Return the [x, y] coordinate for the center point of the cell that contains the specified text.  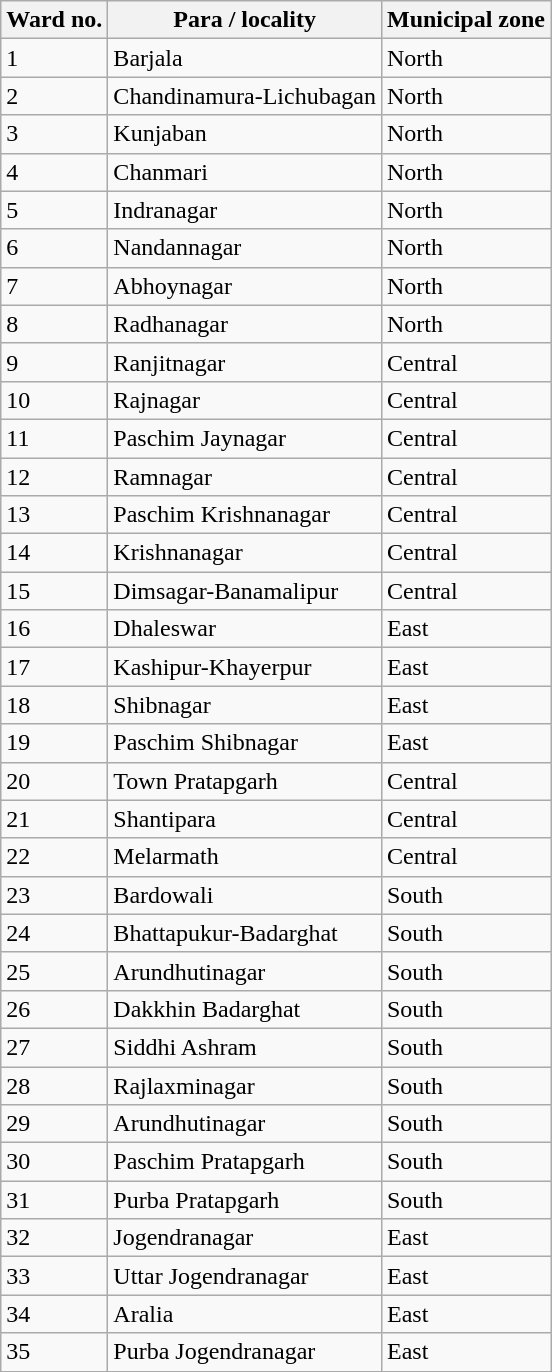
29 [54, 1124]
25 [54, 971]
26 [54, 1009]
Nandannagar [245, 248]
Barjala [245, 58]
6 [54, 248]
8 [54, 324]
28 [54, 1085]
Jogendranagar [245, 1238]
Town Pratapgarh [245, 781]
Shibnagar [245, 705]
Chanmari [245, 172]
Bhattapukur-Badarghat [245, 933]
Ward no. [54, 20]
9 [54, 362]
Purba Jogendranagar [245, 1352]
Ramnagar [245, 477]
31 [54, 1200]
Chandinamura-Lichubagan [245, 96]
Aralia [245, 1314]
34 [54, 1314]
Shantipara [245, 819]
Dimsagar-Banamalipur [245, 591]
Para / locality [245, 20]
7 [54, 286]
14 [54, 553]
Kunjaban [245, 134]
24 [54, 933]
Siddhi Ashram [245, 1047]
12 [54, 477]
21 [54, 819]
Indranagar [245, 210]
3 [54, 134]
Uttar Jogendranagar [245, 1276]
2 [54, 96]
20 [54, 781]
Ranjitnagar [245, 362]
Rajlaxminagar [245, 1085]
Paschim Pratapgarh [245, 1162]
23 [54, 895]
35 [54, 1352]
27 [54, 1047]
10 [54, 400]
18 [54, 705]
Krishnanagar [245, 553]
33 [54, 1276]
19 [54, 743]
Paschim Jaynagar [245, 438]
32 [54, 1238]
15 [54, 591]
17 [54, 667]
Purba Pratapgarh [245, 1200]
Radhanagar [245, 324]
Dakkhin Badarghat [245, 1009]
16 [54, 629]
Bardowali [245, 895]
5 [54, 210]
Municipal zone [466, 20]
Rajnagar [245, 400]
11 [54, 438]
Abhoynagar [245, 286]
22 [54, 857]
Dhaleswar [245, 629]
4 [54, 172]
1 [54, 58]
30 [54, 1162]
Paschim Shibnagar [245, 743]
Kashipur-Khayerpur [245, 667]
13 [54, 515]
Paschim Krishnanagar [245, 515]
Melarmath [245, 857]
